Detect which cell encompasses the target text, then output its [x, y] center coordinate. 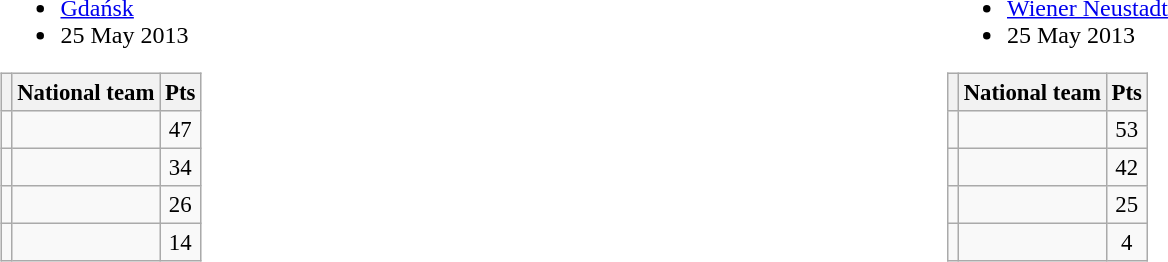
53 [1126, 130]
42 [1126, 167]
4 [1126, 243]
47 [180, 130]
14 [180, 243]
25 [1126, 205]
26 [180, 205]
34 [180, 167]
